Scan for the cell matching the given text and deliver its (x, y) coordinate at center. 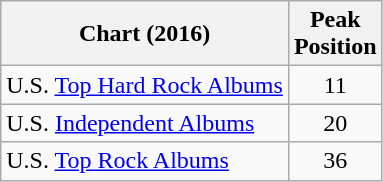
U.S. Independent Albums (145, 123)
Chart (2016) (145, 34)
U.S. Top Rock Albums (145, 161)
36 (335, 161)
U.S. Top Hard Rock Albums (145, 85)
PeakPosition (335, 34)
11 (335, 85)
20 (335, 123)
